Find where the given text appears and provide that cell's center as (x, y) coordinate. 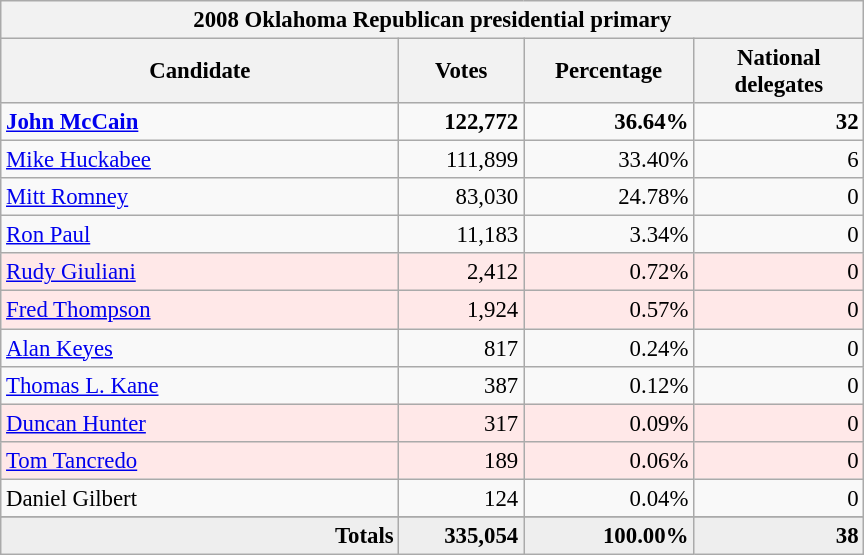
Ron Paul (200, 235)
36.64% (609, 122)
0.57% (609, 310)
Percentage (609, 72)
Tom Tancredo (200, 460)
Alan Keyes (200, 348)
Mike Huckabee (200, 160)
3.34% (609, 235)
124 (462, 498)
0.04% (609, 498)
83,030 (462, 197)
2008 Oklahoma Republican presidential primary (432, 20)
Totals (200, 536)
33.40% (609, 160)
335,054 (462, 536)
Rudy Giuliani (200, 273)
111,899 (462, 160)
38 (779, 536)
817 (462, 348)
317 (462, 423)
Fred Thompson (200, 310)
0.09% (609, 423)
Mitt Romney (200, 197)
0.12% (609, 385)
32 (779, 122)
6 (779, 160)
189 (462, 460)
11,183 (462, 235)
0.72% (609, 273)
John McCain (200, 122)
24.78% (609, 197)
0.24% (609, 348)
2,412 (462, 273)
387 (462, 385)
National delegates (779, 72)
1,924 (462, 310)
Daniel Gilbert (200, 498)
100.00% (609, 536)
Votes (462, 72)
122,772 (462, 122)
Duncan Hunter (200, 423)
Thomas L. Kane (200, 385)
0.06% (609, 460)
Candidate (200, 72)
